Pinpoint the cell where the given text exists, returning its [X, Y] midpoint coordinate. 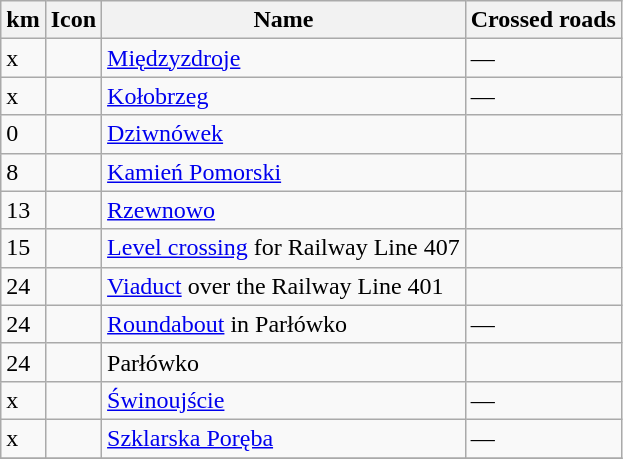
Parłówko [284, 362]
Dziwnówek [284, 134]
Roundabout in Parłówko [284, 324]
Świnoujście [284, 400]
Name [284, 20]
Viaduct over the Railway Line 401 [284, 286]
0 [23, 134]
Szklarska Poręba [284, 438]
Międzyzdroje [284, 58]
8 [23, 172]
Kamień Pomorski [284, 172]
15 [23, 248]
13 [23, 210]
Crossed roads [543, 20]
km [23, 20]
Icon [73, 20]
Rzewnowo [284, 210]
Kołobrzeg [284, 96]
Level crossing for Railway Line 407 [284, 248]
